Scan for the cell matching the given text and deliver its [x, y] coordinate at center. 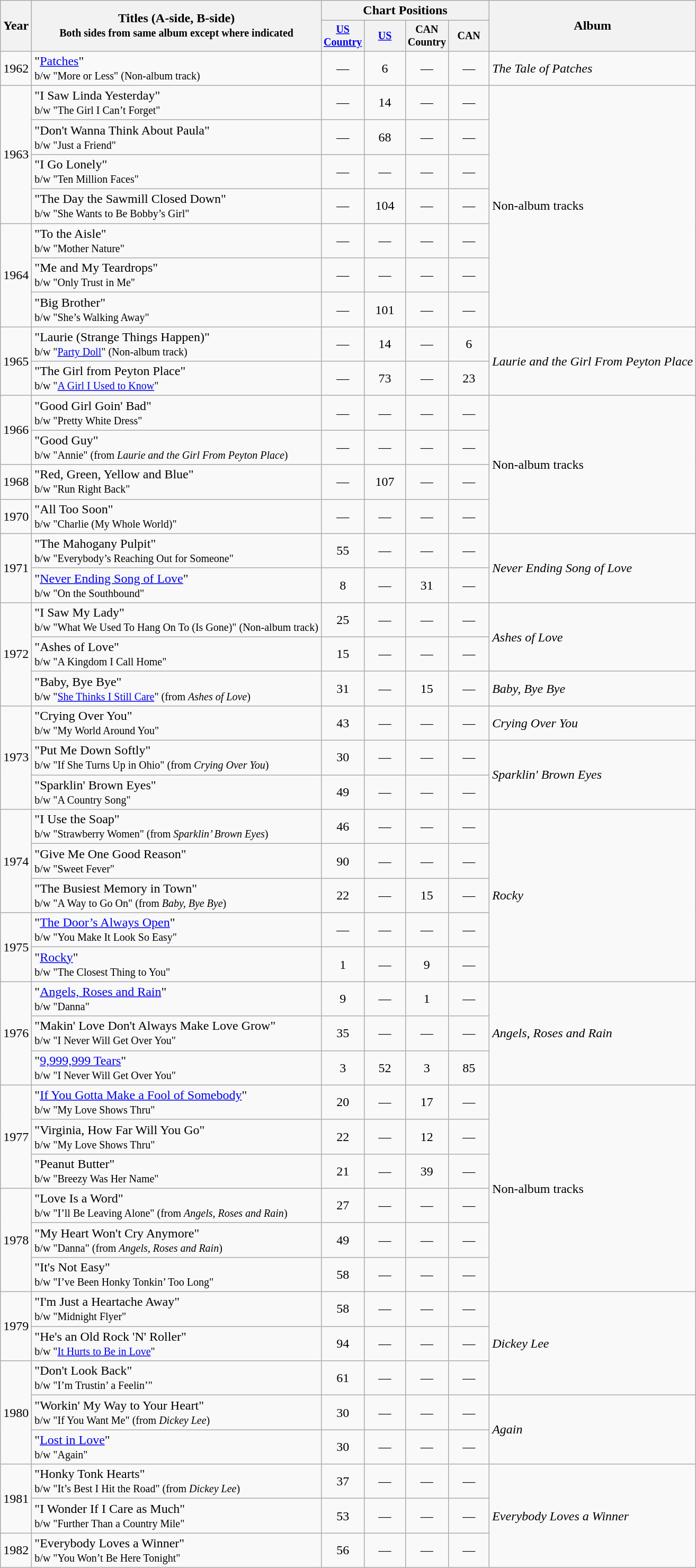
"Crying Over You"b/w "My World Around You" [177, 723]
35 [343, 1033]
"I Use the Soap"b/w "Strawberry Women" (from Sparklin’ Brown Eyes) [177, 826]
"Makin' Love Don't Always Make Love Grow"b/w "I Never Will Get Over You" [177, 1033]
27 [343, 1206]
Album [593, 26]
"Love Is a Word"b/w "I’ll Be Leaving Alone" (from Angels, Roses and Rain) [177, 1206]
Ashes of Love [593, 637]
73 [385, 378]
1964 [16, 275]
Laurie and the Girl From Peyton Place [593, 361]
85 [469, 1068]
1966 [16, 430]
1962 [16, 68]
"The Girl from Peyton Place"b/w "A Girl I Used to Know" [177, 378]
"I Saw Linda Yesterday"b/w "The Girl I Can’t Forget" [177, 103]
Chart Positions [405, 11]
1963 [16, 154]
US Country [343, 36]
"My Heart Won't Cry Anymore"b/w "Danna" (from Angels, Roses and Rain) [177, 1240]
Year [16, 26]
8 [343, 585]
1970 [16, 516]
53 [343, 1516]
"I'm Just a Heartache Away"b/w "Midnight Flyer" [177, 1309]
"Big Brother"b/w "She’s Walking Away" [177, 309]
"Good Guy"b/w "Annie" (from Laurie and the Girl From Peyton Place) [177, 447]
"Sparklin' Brown Eyes"b/w "A Country Song" [177, 792]
The Tale of Patches [593, 68]
94 [343, 1343]
Sparklin' Brown Eyes [593, 775]
"Give Me One Good Reason"b/w "Sweet Fever" [177, 861]
"To the Aisle"b/w "Mother Nature" [177, 240]
1965 [16, 361]
1974 [16, 861]
"Lost in Love" b/w "Again" [177, 1447]
"Don't Wanna Think About Paula"b/w "Just a Friend" [177, 137]
"All Too Soon"b/w "Charlie (My Whole World)" [177, 516]
"Honky Tonk Hearts"b/w "It’s Best I Hit the Road" (from Dickey Lee) [177, 1481]
20 [343, 1102]
"Red, Green, Yellow and Blue"b/w "Run Right Back" [177, 482]
Titles (A-side, B-side)Both sides from same album except where indicated [177, 26]
"Good Girl Goin' Bad"b/w "Pretty White Dress" [177, 413]
Baby, Bye Bye [593, 689]
"Me and My Teardrops"b/w "Only Trust in Me" [177, 275]
12 [427, 1137]
Rocky [593, 895]
Crying Over You [593, 723]
"Put Me Down Softly"b/w "If She Turns Up in Ohio" (from Crying Over You) [177, 758]
1972 [16, 654]
"Virginia, How Far Will You Go"b/w "My Love Shows Thru" [177, 1137]
52 [385, 1068]
61 [343, 1378]
1978 [16, 1240]
"The Door’s Always Open"b/w "You Make It Look So Easy" [177, 930]
CAN [469, 36]
"If You Gotta Make a Fool of Somebody"b/w "My Love Shows Thru" [177, 1102]
Never Ending Song of Love [593, 568]
"The Day the Sawmill Closed Down"b/w "She Wants to Be Bobby’s Girl" [177, 207]
1971 [16, 568]
"I Wonder If I Care as Much"b/w "Further Than a Country Mile" [177, 1516]
"9,999,999 Tears"b/w "I Never Will Get Over You" [177, 1068]
Angels, Roses and Rain [593, 1033]
107 [385, 482]
"The Mahogany Pulpit"b/w "Everybody’s Reaching Out for Someone" [177, 551]
1981 [16, 1499]
"Patches"b/w "More or Less" (Non-album track) [177, 68]
CAN Country [427, 36]
1979 [16, 1326]
US [385, 36]
68 [385, 137]
17 [427, 1102]
"Ashes of Love"b/w "A Kingdom I Call Home" [177, 654]
1973 [16, 758]
"Rocky"b/w "The Closest Thing to You" [177, 964]
21 [343, 1171]
90 [343, 861]
46 [343, 826]
104 [385, 207]
"Never Ending Song of Love"b/w "On the Southbound" [177, 585]
56 [343, 1550]
23 [469, 378]
Again [593, 1430]
"Everybody Loves a Winner"b/w "You Won’t Be Here Tonight" [177, 1550]
43 [343, 723]
39 [427, 1171]
"The Busiest Memory in Town"b/w "A Way to Go On" (from Baby, Bye Bye) [177, 895]
"He's an Old Rock 'N' Roller"b/w "It Hurts to Be in Love" [177, 1343]
1976 [16, 1033]
1968 [16, 482]
"It's Not Easy"b/w "I’ve Been Honky Tonkin’ Too Long" [177, 1275]
Everybody Loves a Winner [593, 1516]
"Laurie (Strange Things Happen)"b/w "Party Doll" (Non-album track) [177, 344]
1980 [16, 1412]
55 [343, 551]
"Peanut Butter"b/w "Breezy Was Her Name" [177, 1171]
37 [343, 1481]
"Don't Look Back"b/w "I’m Trustin’ a Feelin’" [177, 1378]
"I Saw My Lady"b/w "What We Used To Hang On To (Is Gone)" (Non-album track) [177, 620]
"Baby, Bye Bye"b/w "She Thinks I Still Care" (from Ashes of Love) [177, 689]
1977 [16, 1137]
"I Go Lonely"b/w "Ten Million Faces" [177, 172]
1982 [16, 1550]
101 [385, 309]
1975 [16, 947]
25 [343, 620]
"Angels, Roses and Rain"b/w "Danna" [177, 999]
Dickey Lee [593, 1343]
"Workin' My Way to Your Heart"b/w "If You Want Me" (from Dickey Lee) [177, 1412]
